Extract the (X, Y) coordinate from the center of the cell holding the provided text.  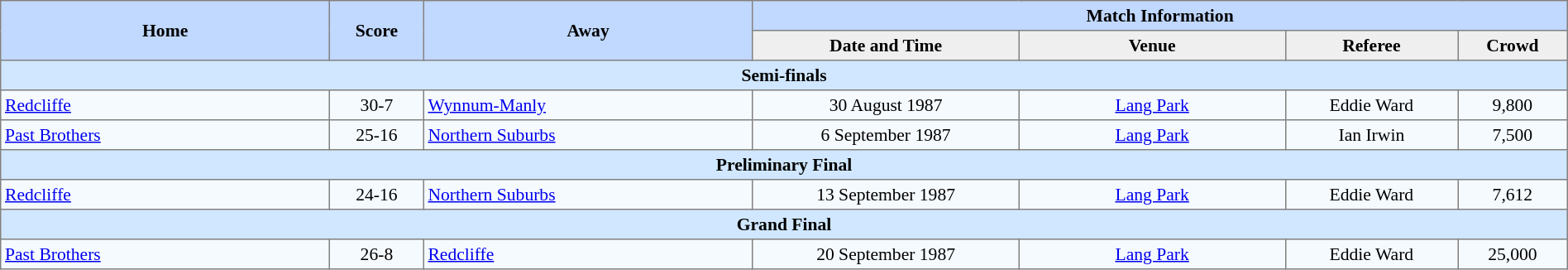
Away (588, 31)
30 August 1987 (886, 105)
7,612 (1513, 195)
Referee (1371, 46)
30-7 (377, 105)
13 September 1987 (886, 195)
Ian Irwin (1371, 135)
Grand Final (784, 224)
20 September 1987 (886, 254)
Venue (1152, 46)
Home (165, 31)
Score (377, 31)
Date and Time (886, 46)
25-16 (377, 135)
Preliminary Final (784, 165)
Wynnum-Manly (588, 105)
24-16 (377, 195)
Semi-finals (784, 75)
9,800 (1513, 105)
26-8 (377, 254)
Crowd (1513, 46)
7,500 (1513, 135)
Match Information (1159, 16)
25,000 (1513, 254)
6 September 1987 (886, 135)
